Capture the cell that displays the provided text and extract its (X, Y) central coordinate. 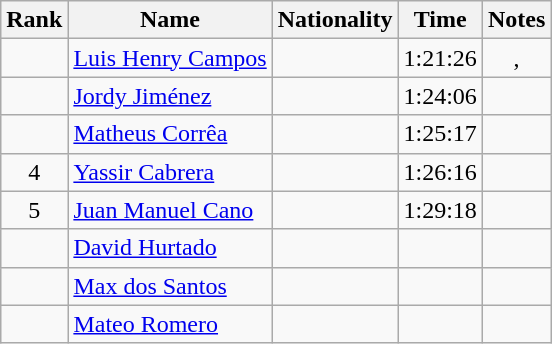
Luis Henry Campos (170, 58)
1:21:26 (440, 58)
Mateo Romero (170, 324)
Time (440, 20)
Nationality (335, 20)
Notes (516, 20)
1:29:18 (440, 210)
5 (34, 210)
Matheus Corrêa (170, 134)
1:24:06 (440, 96)
Yassir Cabrera (170, 172)
Max dos Santos (170, 286)
David Hurtado (170, 248)
1:26:16 (440, 172)
, (516, 58)
Rank (34, 20)
4 (34, 172)
Jordy Jiménez (170, 96)
Juan Manuel Cano (170, 210)
Name (170, 20)
1:25:17 (440, 134)
